Provide the [X, Y] coordinate of the cell's center where the given text is located.  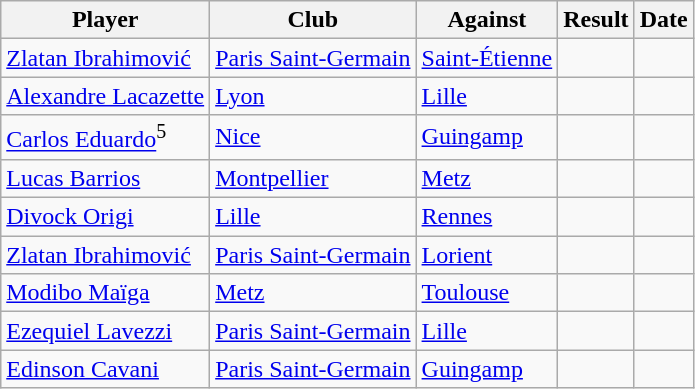
Alexandre Lacazette [106, 96]
Against [487, 20]
Rennes [487, 217]
Edinson Cavani [106, 369]
Date [664, 20]
Result [596, 20]
Lucas Barrios [106, 178]
Divock Origi [106, 217]
Toulouse [487, 293]
Nice [313, 138]
Club [313, 20]
Lyon [313, 96]
Modibo Maïga [106, 293]
Player [106, 20]
Saint-Étienne [487, 58]
Ezequiel Lavezzi [106, 331]
Montpellier [313, 178]
Carlos Eduardo5 [106, 138]
Lorient [487, 255]
